For the text-containing cell, return its midpoint in (X, Y) coordinate format. 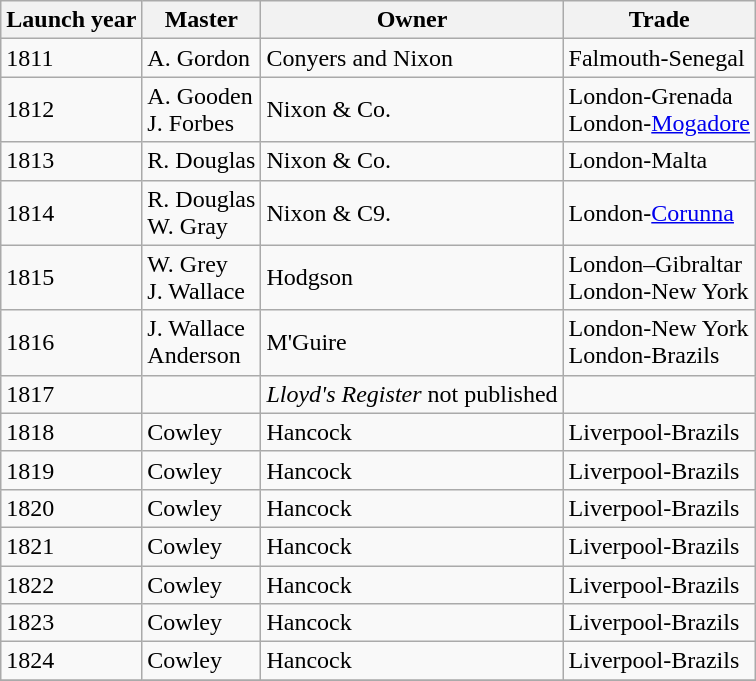
Owner (412, 20)
1822 (72, 585)
Lloyd's Register not published (412, 394)
1811 (72, 58)
M'Guire (412, 342)
Falmouth-Senegal (659, 58)
Conyers and Nixon (412, 58)
A. Gordon (202, 58)
R. DouglasW. Gray (202, 212)
1817 (72, 394)
London-GrenadaLondon-Mogadore (659, 110)
Trade (659, 20)
1823 (72, 623)
Nixon & C9. (412, 212)
London-New YorkLondon-Brazils (659, 342)
London-Malta (659, 161)
1816 (72, 342)
Hodgson (412, 278)
R. Douglas (202, 161)
Launch year (72, 20)
Master (202, 20)
1820 (72, 508)
1814 (72, 212)
1819 (72, 470)
1821 (72, 546)
J. Wallace Anderson (202, 342)
London-Corunna (659, 212)
1815 (72, 278)
1824 (72, 661)
W. GreyJ. Wallace (202, 278)
London–GibraltarLondon-New York (659, 278)
1813 (72, 161)
A. GoodenJ. Forbes (202, 110)
1812 (72, 110)
1818 (72, 432)
